Find where the given text appears and provide that cell's center as (x, y) coordinate. 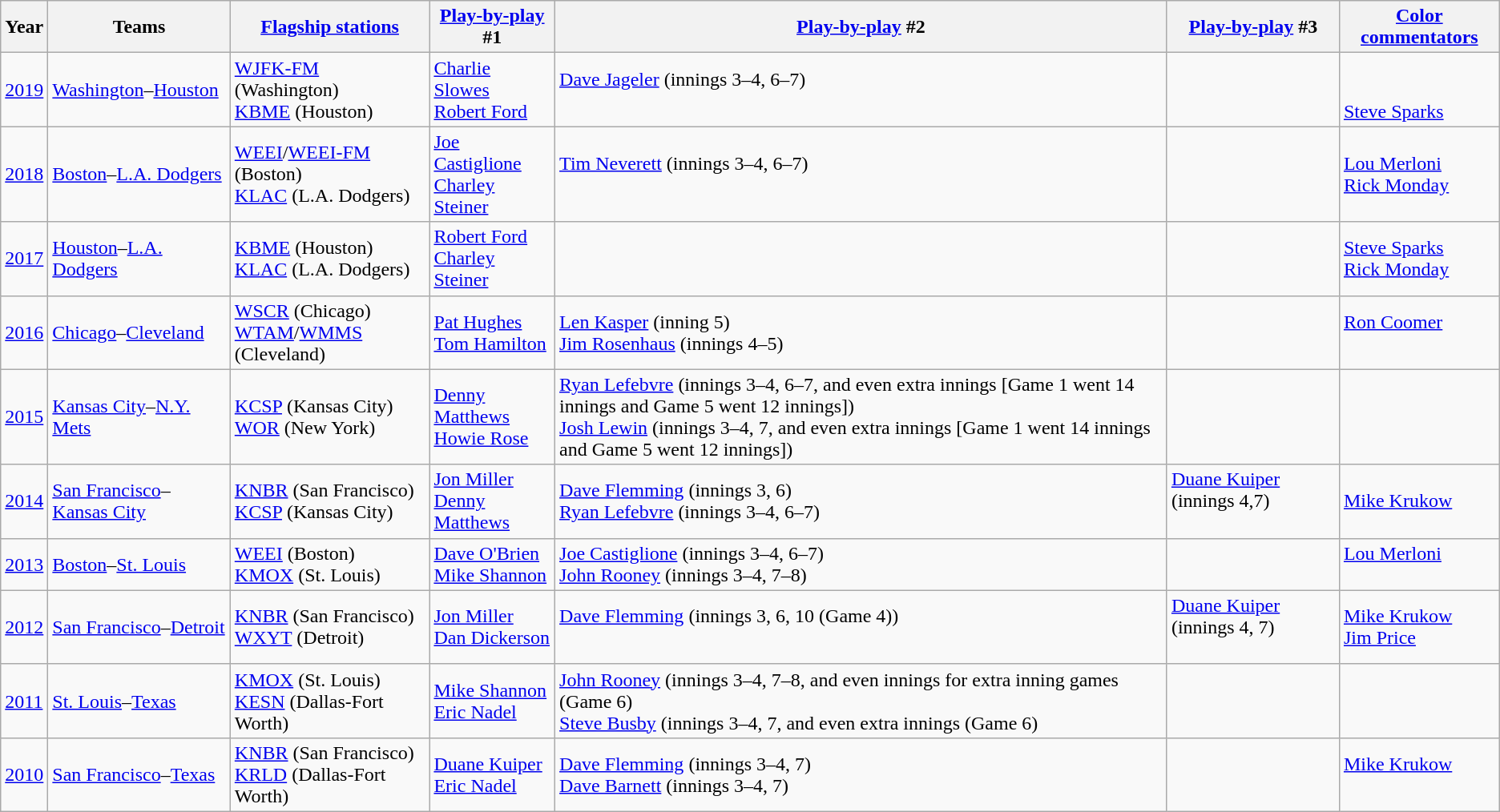
Steve Sparks (1419, 90)
Denny MatthewsHowie Rose (492, 416)
2017 (24, 259)
Color commentators (1419, 27)
Dave Jageler (innings 3–4, 6–7) (861, 90)
Len Kasper (inning 5)Jim Rosenhaus (innings 4–5) (861, 332)
Play-by-play #2 (861, 27)
Steve SparksRick Monday (1419, 259)
Dave O'BrienMike Shannon (492, 564)
WEEI/WEEI-FM (Boston)KLAC (L.A. Dodgers) (330, 175)
2010 (24, 774)
Mike ShannonEric Nadel (492, 701)
Joe CastiglioneCharley Steiner (492, 175)
John Rooney (innings 3–4, 7–8, and even innings for extra inning games (Game 6)Steve Busby (innings 3–4, 7, and even extra innings (Game 6) (861, 701)
Duane KuiperEric Nadel (492, 774)
Dave Flemming (innings 3, 6)Ryan Lefebvre (innings 3–4, 6–7) (861, 501)
Mike KrukowJim Price (1419, 627)
Chicago–Cleveland (139, 332)
Houston–L.A. Dodgers (139, 259)
Lou Merloni (1419, 564)
KCSP (Kansas City)WOR (New York) (330, 416)
2014 (24, 501)
San Francisco–Detroit (139, 627)
Joe Castiglione (innings 3–4, 6–7)John Rooney (innings 3–4, 7–8) (861, 564)
Lou MerloniRick Monday (1419, 175)
2012 (24, 627)
Pat HughesTom Hamilton (492, 332)
KNBR (San Francisco)KRLD (Dallas-Fort Worth) (330, 774)
Duane Kuiper (innings 4,7) (1253, 501)
2011 (24, 701)
WSCR (Chicago)WTAM/WMMS (Cleveland) (330, 332)
San Francisco–Kansas City (139, 501)
San Francisco–Texas (139, 774)
2019 (24, 90)
2015 (24, 416)
Robert FordCharley Steiner (492, 259)
Jon MillerDan Dickerson (492, 627)
Tim Neverett (innings 3–4, 6–7) (861, 175)
Flagship stations (330, 27)
Jon MillerDenny Matthews (492, 501)
WJFK-FM (Washington)KBME (Houston) (330, 90)
2018 (24, 175)
2013 (24, 564)
Washington–Houston (139, 90)
Dave Flemming (innings 3–4, 7)Dave Barnett (innings 3–4, 7) (861, 774)
Duane Kuiper (innings 4, 7) (1253, 627)
2016 (24, 332)
Play-by-play #1 (492, 27)
KMOX (St. Louis)KESN (Dallas-Fort Worth) (330, 701)
Play-by-play #3 (1253, 27)
KNBR (San Francisco)KCSP (Kansas City) (330, 501)
Year (24, 27)
KBME (Houston)KLAC (L.A. Dodgers) (330, 259)
Boston–L.A. Dodgers (139, 175)
KNBR (San Francisco)WXYT (Detroit) (330, 627)
Dave Flemming (innings 3, 6, 10 (Game 4)) (861, 627)
Teams (139, 27)
Kansas City–N.Y. Mets (139, 416)
WEEI (Boston)KMOX (St. Louis) (330, 564)
Charlie SlowesRobert Ford (492, 90)
St. Louis–Texas (139, 701)
Boston–St. Louis (139, 564)
Ron Coomer (1419, 332)
